Identify which cell holds the provided text, then report its (x, y) central coordinate. 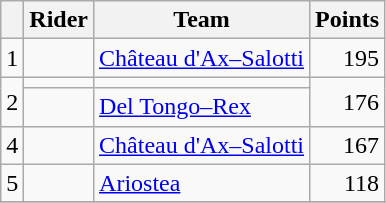
Team (202, 20)
195 (348, 58)
2 (12, 102)
167 (348, 145)
4 (12, 145)
Del Tongo–Rex (202, 107)
5 (12, 183)
118 (348, 183)
Points (348, 20)
1 (12, 58)
176 (348, 102)
Ariostea (202, 183)
Rider (59, 20)
